Search for the cell housing the specified text and yield its [x, y] center coordinate. 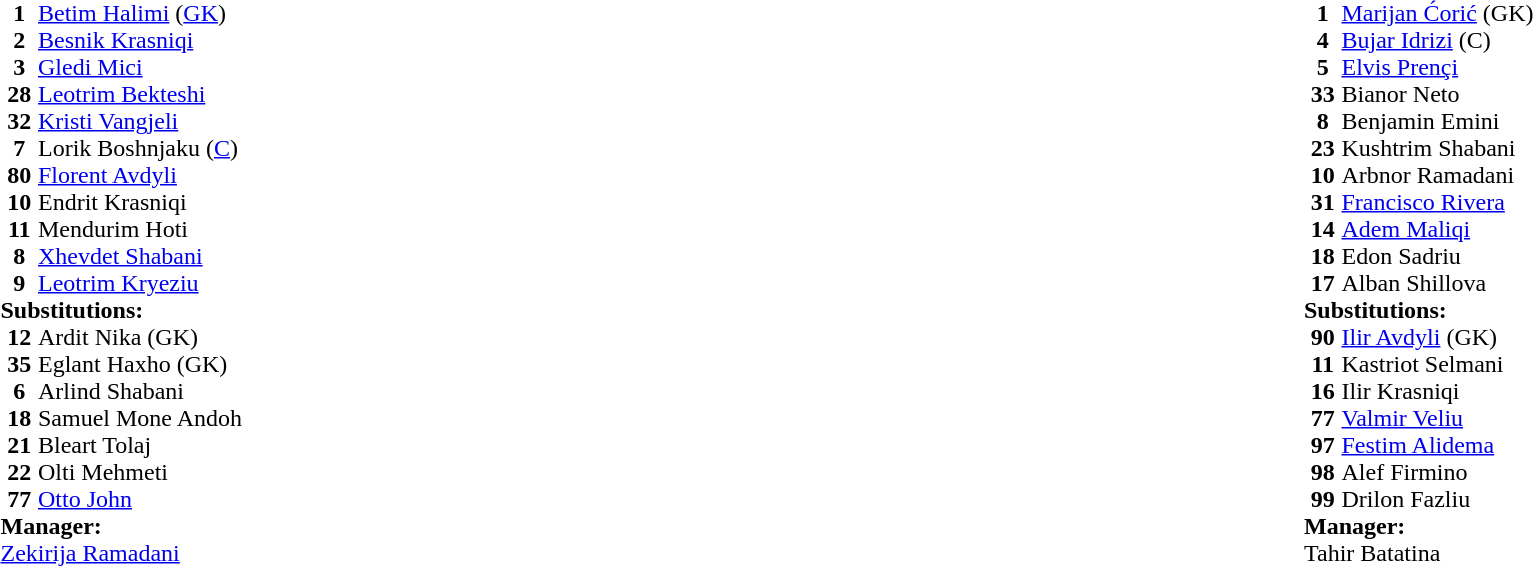
28 [19, 94]
Eglant Haxho (GK) [140, 364]
Xhevdet Shabani [140, 256]
9 [19, 284]
17 [1323, 284]
22 [19, 472]
Kristi Vangjeli [140, 122]
Leotrim Bekteshi [140, 94]
6 [19, 392]
Betim Halimi (GK) [140, 14]
Florent Avdyli [140, 176]
12 [19, 338]
Bleart Tolaj [140, 446]
Ardit Nika (GK) [140, 338]
2 [19, 40]
98 [1323, 472]
33 [1323, 94]
Gledi Mici [140, 68]
Otto John [140, 500]
21 [19, 446]
Mendurim Hoti [140, 230]
80 [19, 176]
35 [19, 364]
Arlind Shabani [140, 392]
97 [1323, 446]
4 [1323, 40]
16 [1323, 392]
5 [1323, 68]
Endrit Krasniqi [140, 202]
Olti Mehmeti [140, 472]
Leotrim Kryeziu [140, 284]
14 [1323, 230]
7 [19, 148]
Lorik Boshnjaku (C) [140, 148]
31 [1323, 202]
99 [1323, 500]
Besnik Krasniqi [140, 40]
23 [1323, 148]
90 [1323, 338]
3 [19, 68]
Samuel Mone Andoh [140, 418]
32 [19, 122]
